Provide the [X, Y] coordinate of the cell's center where the given text is located.  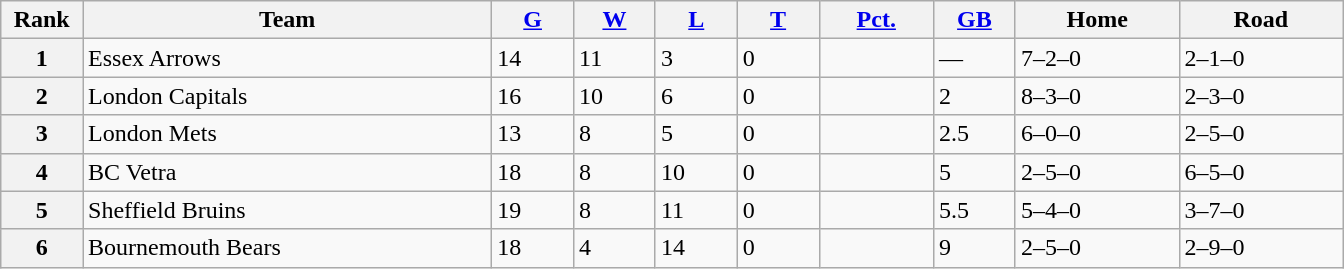
Road [1261, 20]
Sheffield Bruins [288, 210]
T [778, 20]
GB [975, 20]
Pct. [876, 20]
9 [975, 248]
L [696, 20]
G [533, 20]
Team [288, 20]
Home [1097, 20]
London Mets [288, 134]
2–9–0 [1261, 248]
Rank [42, 20]
1 [42, 58]
19 [533, 210]
2–3–0 [1261, 96]
— [975, 58]
W [615, 20]
BC Vetra [288, 172]
6–5–0 [1261, 172]
13 [533, 134]
Bournemouth Bears [288, 248]
16 [533, 96]
2.5 [975, 134]
7–2–0 [1097, 58]
Essex Arrows [288, 58]
8–3–0 [1097, 96]
2–1–0 [1261, 58]
6–0–0 [1097, 134]
5–4–0 [1097, 210]
3–7–0 [1261, 210]
London Capitals [288, 96]
5.5 [975, 210]
